Find where the given text appears and provide that cell's center as (x, y) coordinate. 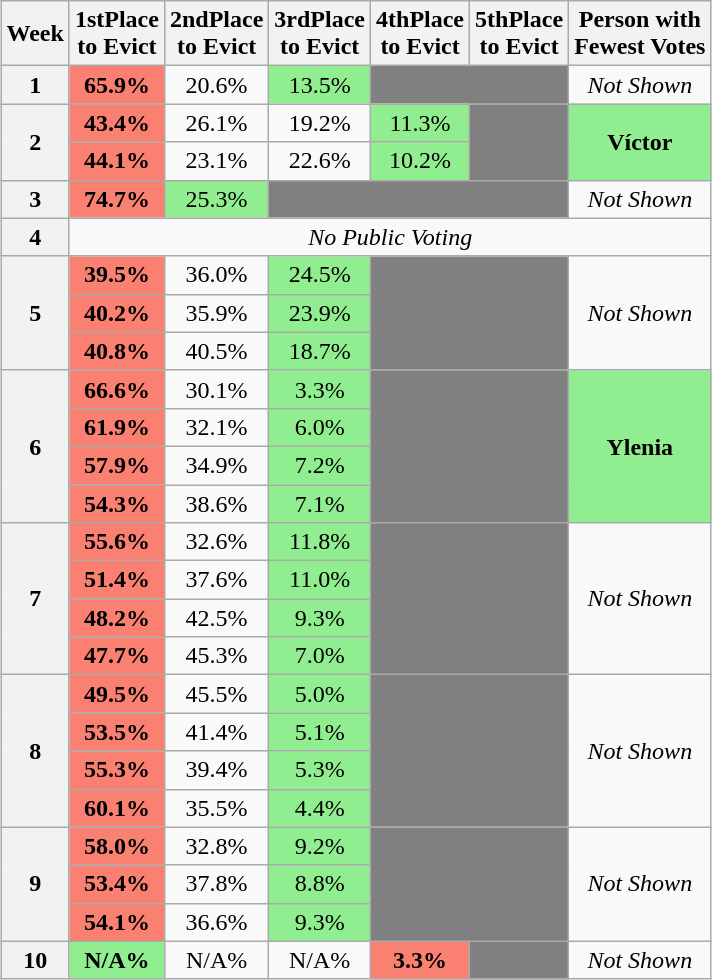
53.4% (116, 884)
36.6% (216, 922)
23.1% (216, 161)
44.1% (116, 161)
4 (35, 237)
43.4% (116, 123)
2ndPlaceto Evict (216, 34)
8.8% (320, 884)
5 (35, 313)
38.6% (216, 503)
7.1% (320, 503)
53.5% (116, 732)
7.0% (320, 656)
10.2% (420, 161)
37.8% (216, 884)
26.1% (216, 123)
11.8% (320, 542)
5.0% (320, 694)
49.5% (116, 694)
23.9% (320, 313)
57.9% (116, 465)
54.1% (116, 922)
42.5% (216, 618)
47.7% (116, 656)
40.8% (116, 351)
58.0% (116, 846)
39.5% (116, 275)
4.4% (320, 808)
1 (35, 85)
5.1% (320, 732)
37.6% (216, 580)
45.3% (216, 656)
7 (35, 599)
18.7% (320, 351)
3rdPlaceto Evict (320, 34)
20.6% (216, 85)
32.8% (216, 846)
48.2% (116, 618)
51.4% (116, 580)
60.1% (116, 808)
8 (35, 751)
19.2% (320, 123)
22.6% (320, 161)
35.5% (216, 808)
39.4% (216, 770)
9.2% (320, 846)
6.0% (320, 427)
45.5% (216, 694)
13.5% (320, 85)
40.5% (216, 351)
35.9% (216, 313)
61.9% (116, 427)
2 (35, 142)
40.2% (116, 313)
54.3% (116, 503)
4thPlaceto Evict (420, 34)
55.6% (116, 542)
9 (35, 884)
32.1% (216, 427)
5.3% (320, 770)
55.3% (116, 770)
65.9% (116, 85)
11.3% (420, 123)
No Public Voting (390, 237)
5thPlaceto Evict (520, 34)
25.3% (216, 199)
Week (35, 34)
Person withFewest Votes (640, 34)
11.0% (320, 580)
6 (35, 446)
3 (35, 199)
36.0% (216, 275)
10 (35, 960)
74.7% (116, 199)
41.4% (216, 732)
30.1% (216, 389)
34.9% (216, 465)
Ylenia (640, 446)
24.5% (320, 275)
7.2% (320, 465)
32.6% (216, 542)
Víctor (640, 142)
1stPlaceto Evict (116, 34)
66.6% (116, 389)
